Determine the [x, y] coordinate at the center of the cell enclosing the given text.  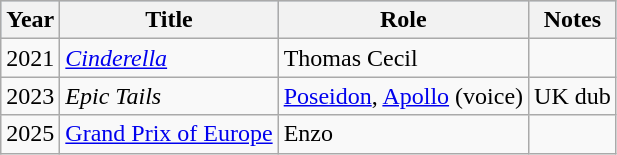
Enzo [403, 134]
Poseidon, Apollo (voice) [403, 96]
Thomas Cecil [403, 58]
Role [403, 20]
2021 [30, 58]
Grand Prix of Europe [169, 134]
Notes [573, 20]
2025 [30, 134]
UK dub [573, 96]
Epic Tails [169, 96]
2023 [30, 96]
Title [169, 20]
Year [30, 20]
Cinderella [169, 58]
